Scan for the cell matching the given text and deliver its (X, Y) coordinate at center. 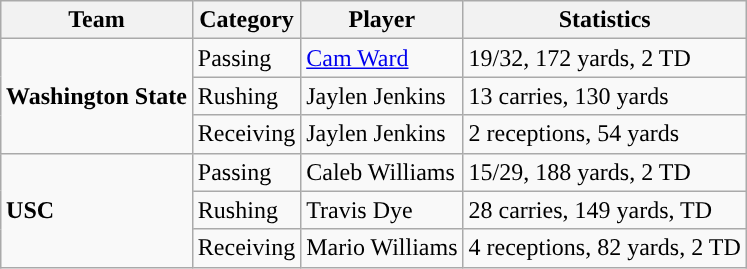
19/32, 172 yards, 2 TD (604, 58)
Cam Ward (382, 58)
Caleb Williams (382, 172)
Team (97, 20)
Statistics (604, 20)
4 receptions, 82 yards, 2 TD (604, 248)
Player (382, 20)
Mario Williams (382, 248)
15/29, 188 yards, 2 TD (604, 172)
13 carries, 130 yards (604, 96)
Travis Dye (382, 210)
Washington State (97, 96)
Category (246, 20)
28 carries, 149 yards, TD (604, 210)
2 receptions, 54 yards (604, 134)
USC (97, 210)
